Return [x, y] of the center of cell containing provided text 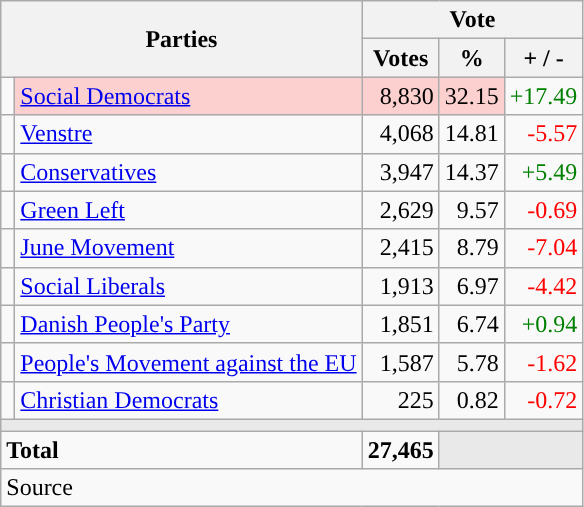
Votes [400, 58]
14.37 [472, 172]
People's Movement against the EU [188, 362]
32.15 [472, 96]
-1.62 [544, 362]
+0.94 [544, 324]
-7.04 [544, 248]
6.74 [472, 324]
Green Left [188, 210]
+5.49 [544, 172]
3,947 [400, 172]
Social Liberals [188, 286]
% [472, 58]
Parties [182, 39]
Source [292, 488]
Conservatives [188, 172]
14.81 [472, 134]
Venstre [188, 134]
Christian Democrats [188, 400]
1,913 [400, 286]
1,851 [400, 324]
1,587 [400, 362]
-4.42 [544, 286]
5.78 [472, 362]
27,465 [400, 449]
4,068 [400, 134]
6.97 [472, 286]
Vote [472, 20]
-5.57 [544, 134]
8.79 [472, 248]
Social Democrats [188, 96]
-0.69 [544, 210]
8,830 [400, 96]
+ / - [544, 58]
2,415 [400, 248]
Danish People's Party [188, 324]
0.82 [472, 400]
-0.72 [544, 400]
June Movement [188, 248]
+17.49 [544, 96]
225 [400, 400]
2,629 [400, 210]
Total [182, 449]
9.57 [472, 210]
